From the cell containing the given text, extract its center point as (x, y) coordinate. 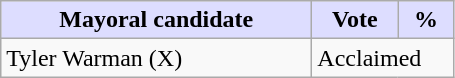
Vote (355, 20)
Mayoral candidate (156, 20)
Acclaimed (383, 58)
% (426, 20)
Tyler Warman (X) (156, 58)
